Identify which cell holds the provided text, then report its (X, Y) central coordinate. 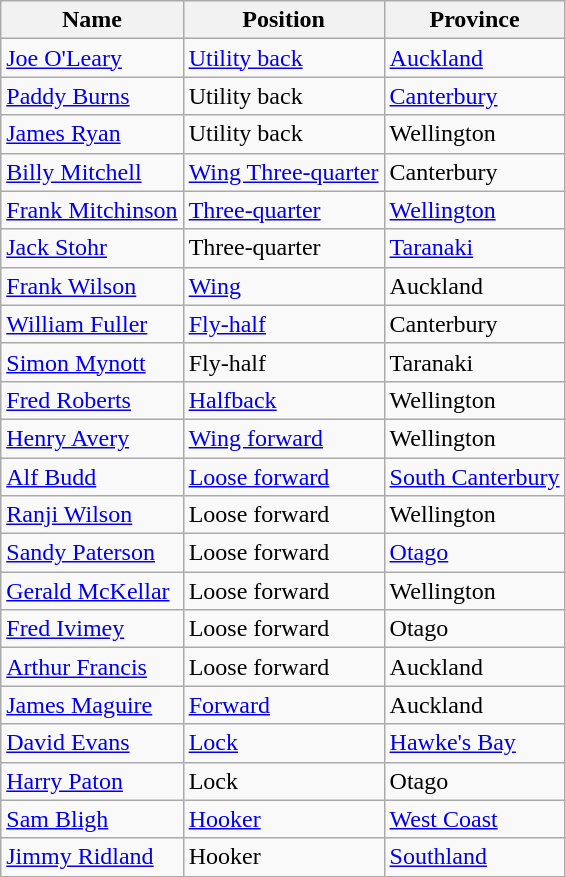
Position (284, 20)
James Ryan (92, 134)
Harry Paton (92, 781)
Frank Wilson (92, 286)
Southland (474, 857)
Jack Stohr (92, 248)
Wing (284, 286)
Fred Roberts (92, 400)
Forward (284, 705)
Halfback (284, 400)
Ranji Wilson (92, 515)
Joe O'Leary (92, 58)
West Coast (474, 819)
Wing forward (284, 438)
Alf Budd (92, 477)
Wing Three-quarter (284, 172)
Jimmy Ridland (92, 857)
Gerald McKellar (92, 591)
Arthur Francis (92, 667)
Billy Mitchell (92, 172)
James Maguire (92, 705)
Henry Avery (92, 438)
Name (92, 20)
Hawke's Bay (474, 743)
South Canterbury (474, 477)
Province (474, 20)
David Evans (92, 743)
Fred Ivimey (92, 629)
Simon Mynott (92, 362)
Paddy Burns (92, 96)
Sam Bligh (92, 819)
William Fuller (92, 324)
Sandy Paterson (92, 553)
Frank Mitchinson (92, 210)
